Find where the given text appears and provide that cell's center as [X, Y] coordinate. 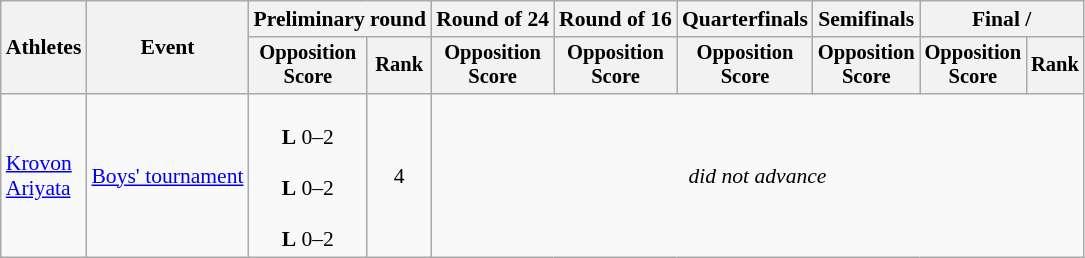
Event [167, 48]
4 [399, 176]
Round of 24 [492, 19]
Boys' tournament [167, 176]
Final / [1002, 19]
Semifinals [866, 19]
KrovonAriyata [44, 176]
L 0–2 L 0–2 L 0–2 [308, 176]
Quarterfinals [745, 19]
did not advance [758, 176]
Preliminary round [340, 19]
Round of 16 [616, 19]
Athletes [44, 48]
